Return [x, y] of the center of cell containing provided text 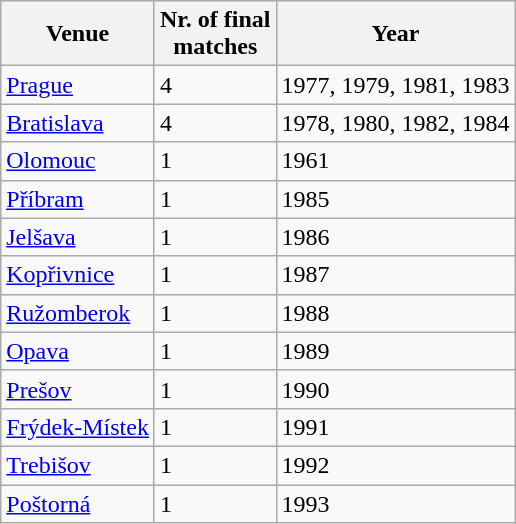
Venue [78, 34]
Opava [78, 351]
Kopřivnice [78, 275]
Prague [78, 85]
Nr. of finalmatches [215, 34]
1990 [396, 389]
Year [396, 34]
1978, 1980, 1982, 1984 [396, 123]
1961 [396, 161]
Příbram [78, 199]
1987 [396, 275]
Frýdek-Místek [78, 427]
1993 [396, 503]
Ružomberok [78, 313]
1992 [396, 465]
1989 [396, 351]
Bratislava [78, 123]
Prešov [78, 389]
Poštorná [78, 503]
1991 [396, 427]
Jelšava [78, 237]
Olomouc [78, 161]
1985 [396, 199]
1988 [396, 313]
Trebišov [78, 465]
1977, 1979, 1981, 1983 [396, 85]
1986 [396, 237]
